Search for the cell housing the specified text and yield its (X, Y) center coordinate. 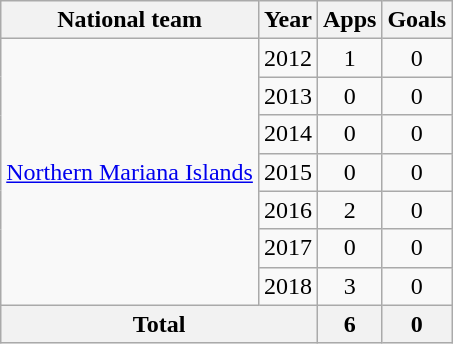
2015 (288, 172)
2016 (288, 210)
1 (349, 58)
2018 (288, 286)
2 (349, 210)
3 (349, 286)
National team (130, 20)
2017 (288, 248)
2014 (288, 134)
Apps (349, 20)
Year (288, 20)
6 (349, 324)
2013 (288, 96)
2012 (288, 58)
Total (160, 324)
Goals (417, 20)
Northern Mariana Islands (130, 172)
